Locate the cell with the specified text and output its [x, y] center coordinate. 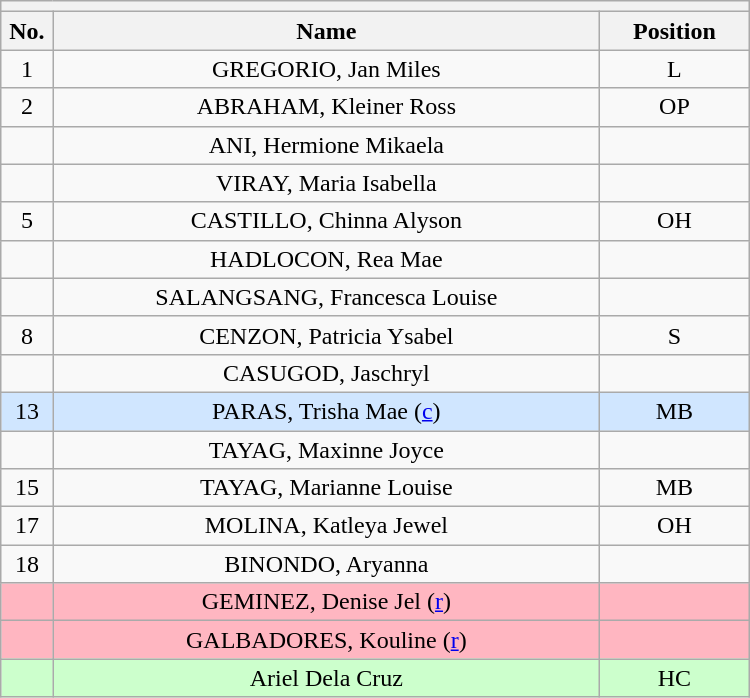
Name [326, 31]
Ariel Dela Cruz [326, 678]
ABRAHAM, Kleiner Ross [326, 107]
BINONDO, Aryanna [326, 564]
VIRAY, Maria Isabella [326, 183]
HC [675, 678]
GEMINEZ, Denise Jel (r) [326, 602]
2 [27, 107]
TAYAG, Marianne Louise [326, 488]
No. [27, 31]
TAYAG, Maxinne Joyce [326, 449]
8 [27, 335]
17 [27, 526]
HADLOCON, Rea Mae [326, 259]
MOLINA, Katleya Jewel [326, 526]
CASTILLO, Chinna Alyson [326, 221]
PARAS, Trisha Mae (c) [326, 411]
Position [675, 31]
GALBADORES, Kouline (r) [326, 640]
18 [27, 564]
SALANGSANG, Francesca Louise [326, 297]
OP [675, 107]
5 [27, 221]
GREGORIO, Jan Miles [326, 69]
L [675, 69]
13 [27, 411]
15 [27, 488]
CENZON, Patricia Ysabel [326, 335]
S [675, 335]
1 [27, 69]
ANI, Hermione Mikaela [326, 145]
CASUGOD, Jaschryl [326, 373]
